Search for the cell housing the specified text and yield its (X, Y) center coordinate. 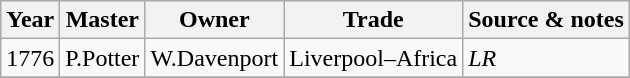
W.Davenport (214, 58)
1776 (30, 58)
Master (102, 20)
Owner (214, 20)
Liverpool–Africa (374, 58)
Year (30, 20)
LR (546, 58)
P.Potter (102, 58)
Trade (374, 20)
Source & notes (546, 20)
